Scan for the cell matching the given text and deliver its (X, Y) coordinate at center. 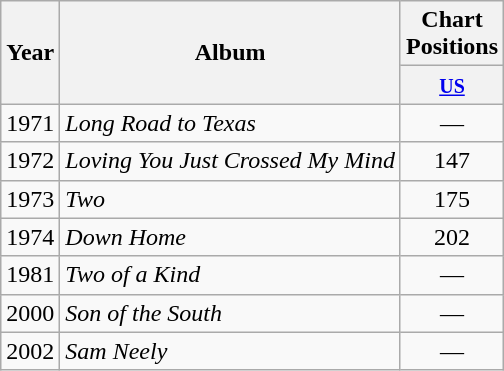
2002 (30, 351)
1981 (30, 275)
Down Home (230, 237)
1973 (30, 199)
Two of a Kind (230, 275)
202 (452, 237)
Chart Positions (452, 34)
Year (30, 52)
1972 (30, 161)
175 (452, 199)
147 (452, 161)
1971 (30, 123)
Son of the South (230, 313)
Long Road to Texas (230, 123)
2000 (30, 313)
Sam Neely (230, 351)
US (452, 85)
1974 (30, 237)
Loving You Just Crossed My Mind (230, 161)
Two (230, 199)
Album (230, 52)
